Determine the (X, Y) coordinate at the center of the cell enclosing the given text.  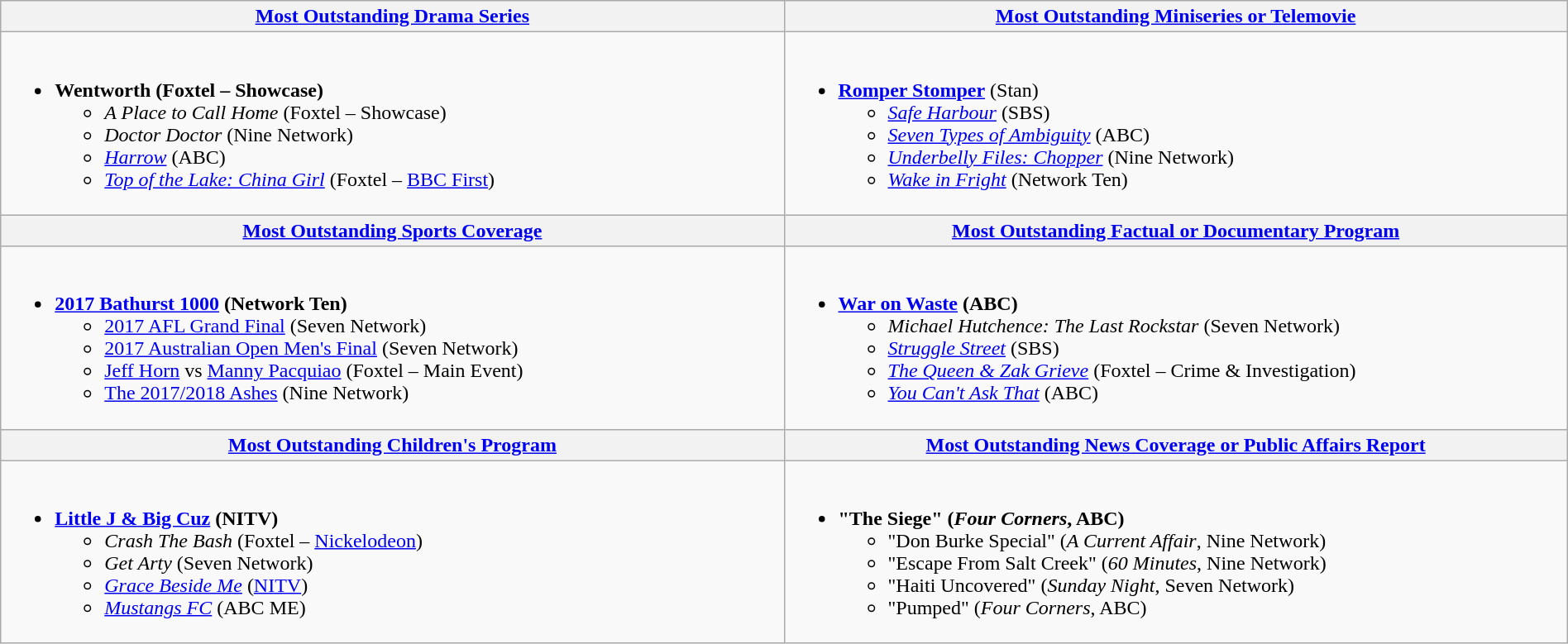
Most Outstanding Miniseries or Telemovie (1176, 17)
Little J & Big Cuz (NITV)Crash The Bash (Foxtel – Nickelodeon)Get Arty (Seven Network)Grace Beside Me (NITV)Mustangs FC (ABC ME) (392, 552)
Most Outstanding Drama Series (392, 17)
Most Outstanding Children's Program (392, 445)
Most Outstanding Factual or Documentary Program (1176, 231)
Most Outstanding News Coverage or Public Affairs Report (1176, 445)
Most Outstanding Sports Coverage (392, 231)
Romper Stomper (Stan)Safe Harbour (SBS)Seven Types of Ambiguity (ABC)Underbelly Files: Chopper (Nine Network)Wake in Fright (Network Ten) (1176, 124)
